From the cell containing the given text, extract its center point as (x, y) coordinate. 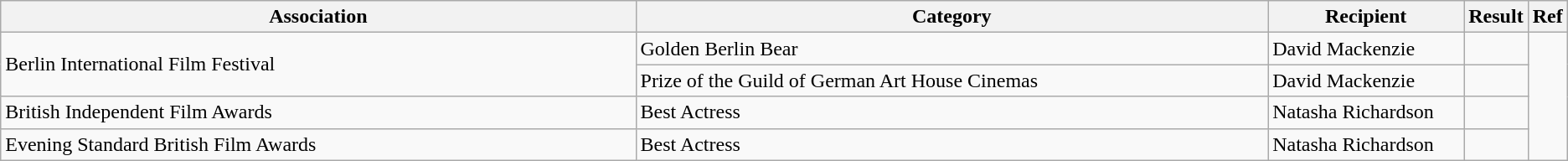
British Independent Film Awards (318, 112)
Ref (1548, 17)
Association (318, 17)
Category (952, 17)
Result (1496, 17)
Prize of the Guild of German Art House Cinemas (952, 80)
Berlin International Film Festival (318, 65)
Golden Berlin Bear (952, 49)
Evening Standard British Film Awards (318, 144)
Recipient (1366, 17)
